Detect which cell encompasses the target text, then output its (X, Y) center coordinate. 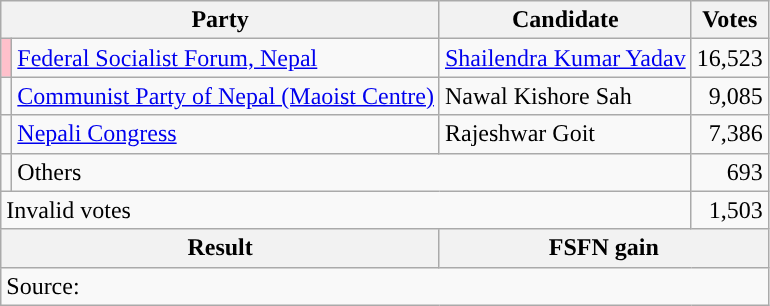
Others (352, 172)
Votes (730, 20)
1,503 (730, 210)
9,085 (730, 96)
Rajeshwar Goit (565, 134)
Invalid votes (346, 210)
16,523 (730, 58)
Source: (384, 286)
Shailendra Kumar Yadav (565, 58)
Result (220, 248)
Communist Party of Nepal (Maoist Centre) (226, 96)
Federal Socialist Forum, Nepal (226, 58)
Candidate (565, 20)
FSFN gain (604, 248)
7,386 (730, 134)
Party (220, 20)
Nepali Congress (226, 134)
Nawal Kishore Sah (565, 96)
693 (730, 172)
